Find where the given text appears and provide that cell's center as (x, y) coordinate. 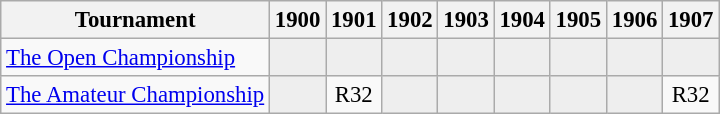
The Amateur Championship (136, 95)
1900 (298, 20)
1907 (691, 20)
1901 (354, 20)
1903 (466, 20)
The Open Championship (136, 58)
1902 (410, 20)
Tournament (136, 20)
1906 (634, 20)
1905 (578, 20)
1904 (522, 20)
